Return [X, Y] of the center of cell containing provided text 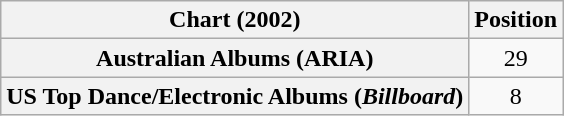
Position [516, 20]
US Top Dance/Electronic Albums (Billboard) [235, 96]
29 [516, 58]
Australian Albums (ARIA) [235, 58]
Chart (2002) [235, 20]
8 [516, 96]
